Extract the [x, y] coordinate from the center of the cell holding the provided text.  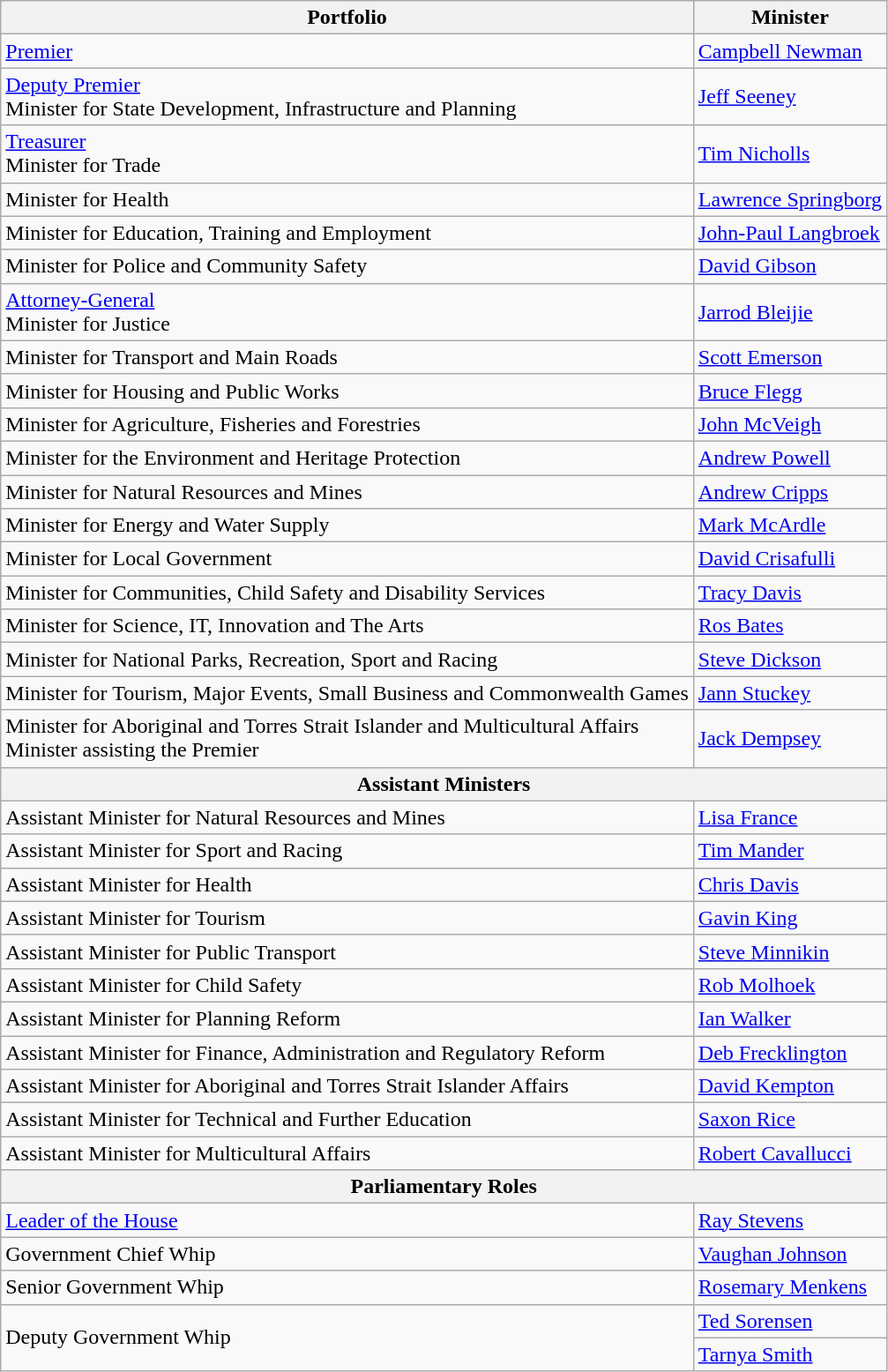
David Kempton [790, 1086]
Chris Davis [790, 884]
Ros Bates [790, 626]
Scott Emerson [790, 357]
Assistant Minister for Health [347, 884]
Minister for Local Government [347, 559]
David Gibson [790, 266]
Portfolio [347, 18]
Steve Dickson [790, 660]
Minister for Agriculture, Fisheries and Forestries [347, 424]
TreasurerMinister for Trade [347, 153]
Minister for Health [347, 199]
Steve Minnikin [790, 951]
Andrew Powell [790, 458]
Tarnya Smith [790, 1354]
Minister for Housing and Public Works [347, 391]
Assistant Minister for Natural Resources and Mines [347, 817]
Assistant Minister for Tourism [347, 918]
Minister for Communities, Child Safety and Disability Services [347, 593]
Government Chief Whip [347, 1254]
Mark McArdle [790, 526]
Bruce Flegg [790, 391]
Lisa France [790, 817]
David Crisafulli [790, 559]
Parliamentary Roles [444, 1187]
Minister for Natural Resources and Mines [347, 491]
Premier [347, 51]
Assistant Minister for Public Transport [347, 951]
Assistant Minister for Aboriginal and Torres Strait Islander Affairs [347, 1086]
Minister for Tourism, Major Events, Small Business and Commonwealth Games [347, 693]
Lawrence Springborg [790, 199]
Minister for the Environment and Heritage Protection [347, 458]
Minister for Science, IT, Innovation and The Arts [347, 626]
Minister for Police and Community Safety [347, 266]
Minister for Transport and Main Roads [347, 357]
Jack Dempsey [790, 739]
Jann Stuckey [790, 693]
Andrew Cripps [790, 491]
Assistant Minister for Multicultural Affairs [347, 1153]
Leader of the House [347, 1220]
Rob Molhoek [790, 985]
Ted Sorensen [790, 1321]
Senior Government Whip [347, 1287]
Jeff Seeney [790, 97]
Assistant Minister for Sport and Racing [347, 851]
Minister [790, 18]
Robert Cavallucci [790, 1153]
Deb Frecklington [790, 1052]
Tim Mander [790, 851]
Rosemary Menkens [790, 1287]
Assistant Minister for Child Safety [347, 985]
Gavin King [790, 918]
John-Paul Langbroek [790, 233]
Assistant Minister for Planning Reform [347, 1018]
Tracy Davis [790, 593]
John McVeigh [790, 424]
Assistant Ministers [444, 784]
Ian Walker [790, 1018]
Attorney-GeneralMinister for Justice [347, 312]
Assistant Minister for Finance, Administration and Regulatory Reform [347, 1052]
Minister for Aboriginal and Torres Strait Islander and Multicultural AffairsMinister assisting the Premier [347, 739]
Vaughan Johnson [790, 1254]
Deputy Government Whip [347, 1338]
Jarrod Bleijie [790, 312]
Deputy PremierMinister for State Development, Infrastructure and Planning [347, 97]
Minister for Education, Training and Employment [347, 233]
Ray Stevens [790, 1220]
Assistant Minister for Technical and Further Education [347, 1120]
Tim Nicholls [790, 153]
Minister for Energy and Water Supply [347, 526]
Minister for National Parks, Recreation, Sport and Racing [347, 660]
Campbell Newman [790, 51]
Saxon Rice [790, 1120]
